Locate the cell with the specified text and output its [X, Y] center coordinate. 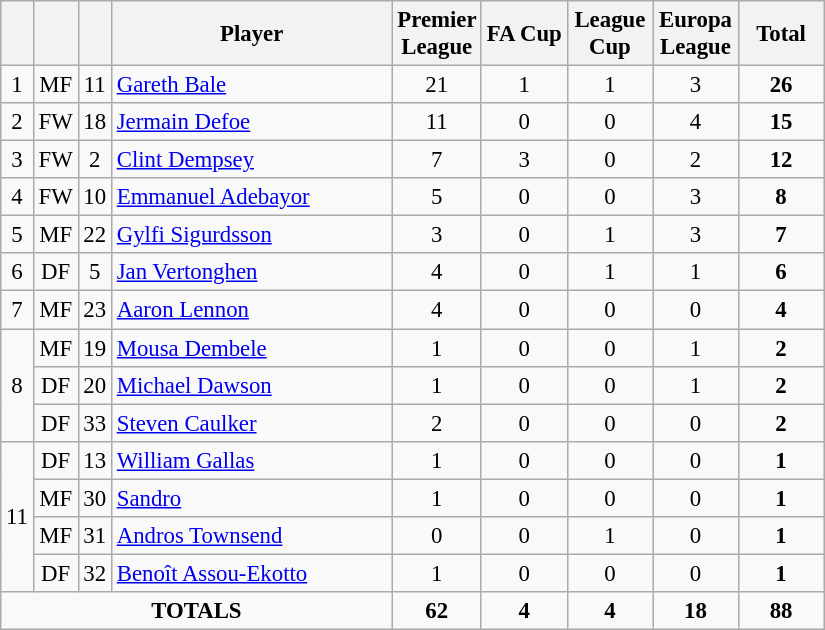
FA Cup [524, 34]
Jermain Defoe [252, 122]
13 [94, 460]
31 [94, 536]
Andros Townsend [252, 536]
Europa League [696, 34]
22 [94, 235]
Player [252, 34]
32 [94, 573]
Steven Caulker [252, 423]
Sandro [252, 498]
26 [781, 85]
30 [94, 498]
88 [781, 611]
TOTALS [196, 611]
Premier League [436, 34]
Clint Dempsey [252, 160]
19 [94, 348]
League Cup [610, 34]
10 [94, 197]
Total [781, 34]
33 [94, 423]
15 [781, 122]
21 [436, 85]
Jan Vertonghen [252, 273]
12 [781, 160]
Aaron Lennon [252, 310]
Gylfi Sigurdsson [252, 235]
William Gallas [252, 460]
Mousa Dembele [252, 348]
Gareth Bale [252, 85]
Benoît Assou-Ekotto [252, 573]
Michael Dawson [252, 385]
23 [94, 310]
20 [94, 385]
Emmanuel Adebayor [252, 197]
62 [436, 611]
